Scan for the cell matching the given text and deliver its [X, Y] coordinate at center. 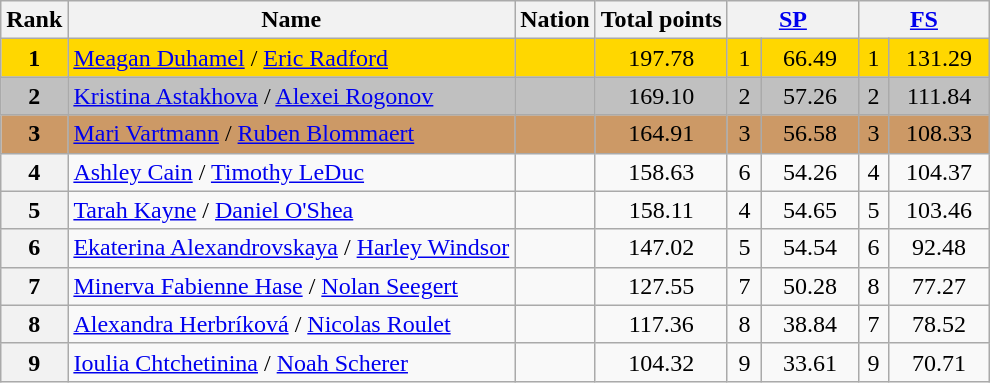
92.48 [940, 248]
SP [792, 20]
56.58 [810, 134]
78.52 [940, 324]
Nation [555, 20]
169.10 [661, 96]
197.78 [661, 58]
Tarah Kayne / Daniel O'Shea [292, 210]
66.49 [810, 58]
158.63 [661, 172]
Ekaterina Alexandrovskaya / Harley Windsor [292, 248]
FS [924, 20]
Meagan Duhamel / Eric Radford [292, 58]
54.26 [810, 172]
Mari Vartmann / Ruben Blommaert [292, 134]
108.33 [940, 134]
158.11 [661, 210]
117.36 [661, 324]
103.46 [940, 210]
127.55 [661, 286]
54.65 [810, 210]
Rank [34, 20]
Name [292, 20]
Total points [661, 20]
Ioulia Chtchetinina / Noah Scherer [292, 362]
Minerva Fabienne Hase / Nolan Seegert [292, 286]
131.29 [940, 58]
104.32 [661, 362]
50.28 [810, 286]
Alexandra Herbríková / Nicolas Roulet [292, 324]
Kristina Astakhova / Alexei Rogonov [292, 96]
111.84 [940, 96]
104.37 [940, 172]
38.84 [810, 324]
33.61 [810, 362]
77.27 [940, 286]
Ashley Cain / Timothy LeDuc [292, 172]
54.54 [810, 248]
147.02 [661, 248]
164.91 [661, 134]
57.26 [810, 96]
70.71 [940, 362]
